Scan for the cell matching the given text and deliver its [x, y] coordinate at center. 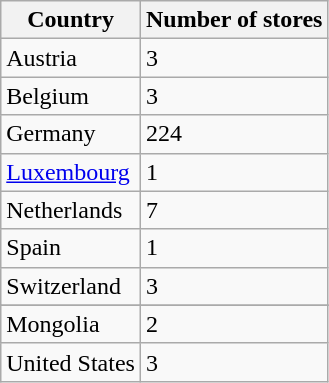
Switzerland [71, 286]
Spain [71, 248]
Germany [71, 134]
United States [71, 362]
Belgium [71, 96]
Country [71, 20]
2 [234, 324]
Mongolia [71, 324]
Austria [71, 58]
224 [234, 134]
Netherlands [71, 210]
Number of stores [234, 20]
7 [234, 210]
Luxembourg [71, 172]
